Extract the [X, Y] coordinate from the center of the cell holding the provided text.  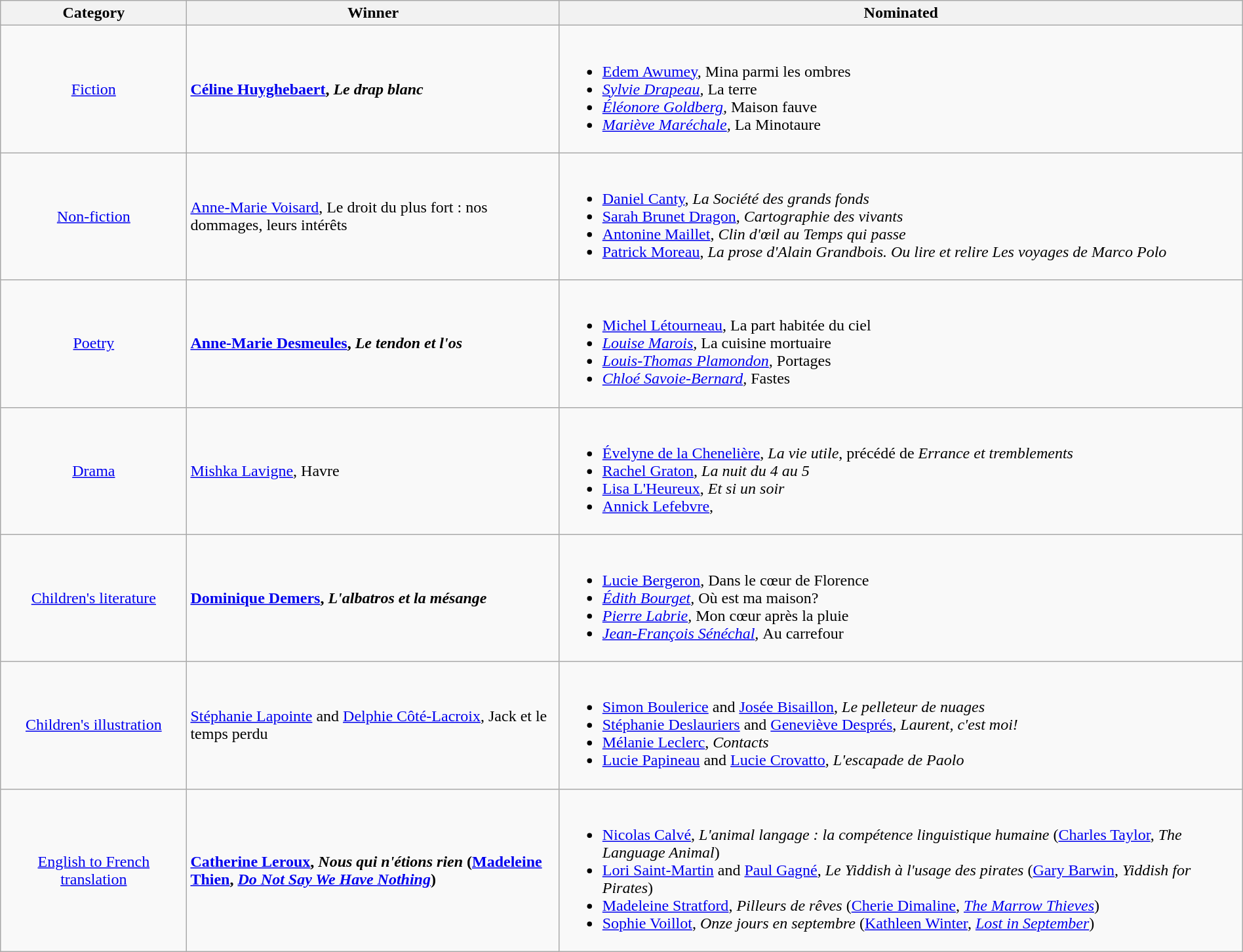
Category [94, 13]
Winner [373, 13]
Stéphanie Lapointe and Delphie Côté-Lacroix, Jack et le temps perdu [373, 725]
Edem Awumey, Mina parmi les ombresSylvie Drapeau, La terreÉléonore Goldberg, Maison fauveMariève Maréchale, La Minotaure [901, 89]
Céline Huyghebaert, Le drap blanc [373, 89]
Catherine Leroux, Nous qui n'étions rien (Madeleine Thien, Do Not Say We Have Nothing) [373, 870]
Mishka Lavigne, Havre [373, 471]
Poetry [94, 344]
Children's illustration [94, 725]
Anne-Marie Voisard, Le droit du plus fort : nos dommages, leurs intérêts [373, 216]
Lucie Bergeron, Dans le cœur de FlorenceÉdith Bourget, Où est ma maison?Pierre Labrie, Mon cœur après la pluieJean-François Sénéchal, Au carrefour [901, 598]
Non-fiction [94, 216]
Fiction [94, 89]
Dominique Demers, L'albatros et la mésange [373, 598]
Anne-Marie Desmeules, Le tendon et l'os [373, 344]
Michel Létourneau, La part habitée du cielLouise Marois, La cuisine mortuaireLouis-Thomas Plamondon, PortagesChloé Savoie-Bernard, Fastes [901, 344]
English to French translation [94, 870]
Children's literature [94, 598]
Nominated [901, 13]
Drama [94, 471]
